Find where the given text appears and provide that cell's center as [X, Y] coordinate. 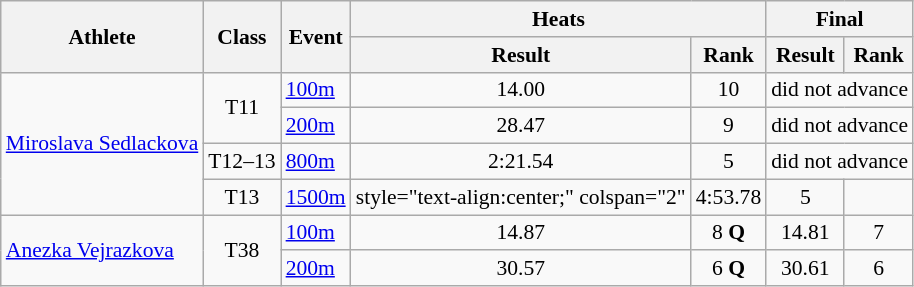
6 [878, 269]
10 [728, 90]
T12–13 [242, 162]
14.81 [805, 233]
T11 [242, 108]
30.57 [521, 269]
Heats [559, 19]
9 [728, 126]
T38 [242, 250]
Athlete [102, 36]
28.47 [521, 126]
2:21.54 [521, 162]
Miroslava Sedlackova [102, 143]
14.00 [521, 90]
1500m [316, 197]
4:53.78 [728, 197]
8 Q [728, 233]
Final [840, 19]
Event [316, 36]
14.87 [521, 233]
30.61 [805, 269]
Anezka Vejrazkova [102, 250]
T13 [242, 197]
Class [242, 36]
7 [878, 233]
800m [316, 162]
style="text-align:center;" colspan="2" [521, 197]
6 Q [728, 269]
